Extract the (x, y) coordinate from the center of the cell holding the provided text.  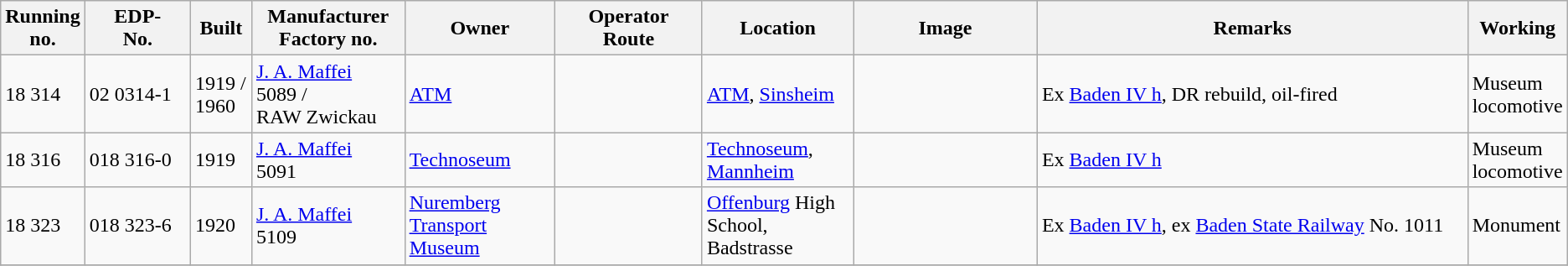
Image (946, 29)
1919 (221, 159)
018 316-0 (137, 159)
Location (777, 29)
Ex Baden IV h (1252, 159)
J. A. Maffei5109 (328, 226)
Runningno. (43, 29)
018 323-6 (137, 226)
1920 (221, 226)
Ex Baden IV h, DR rebuild, oil-fired (1252, 94)
Technoseum, Mannheim (777, 159)
Working (1518, 29)
Nuremberg Transport Museum (479, 226)
02 0314-1 (137, 94)
18 323 (43, 226)
Ex Baden IV h, ex Baden State Railway No. 1011 (1252, 226)
Built (221, 29)
ATM, Sinsheim (777, 94)
18 316 (43, 159)
ATM (479, 94)
Monument (1518, 226)
Owner (479, 29)
J. A. Maffei5091 (328, 159)
J. A. Maffei5089 /RAW Zwickau (328, 94)
ManufacturerFactory no. (328, 29)
OperatorRoute (628, 29)
Offenburg High School, Badstrasse (777, 226)
18 314 (43, 94)
Remarks (1252, 29)
1919 / 1960 (221, 94)
Technoseum (479, 159)
EDP-No. (137, 29)
